Output the [x, y] coordinate of the center of the cell containing the given text.  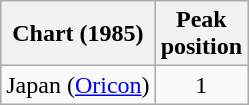
Japan (Oricon) [78, 85]
Chart (1985) [78, 34]
Peakposition [201, 34]
1 [201, 85]
